Provide the [X, Y] coordinate of the cell's center where the given text is located.  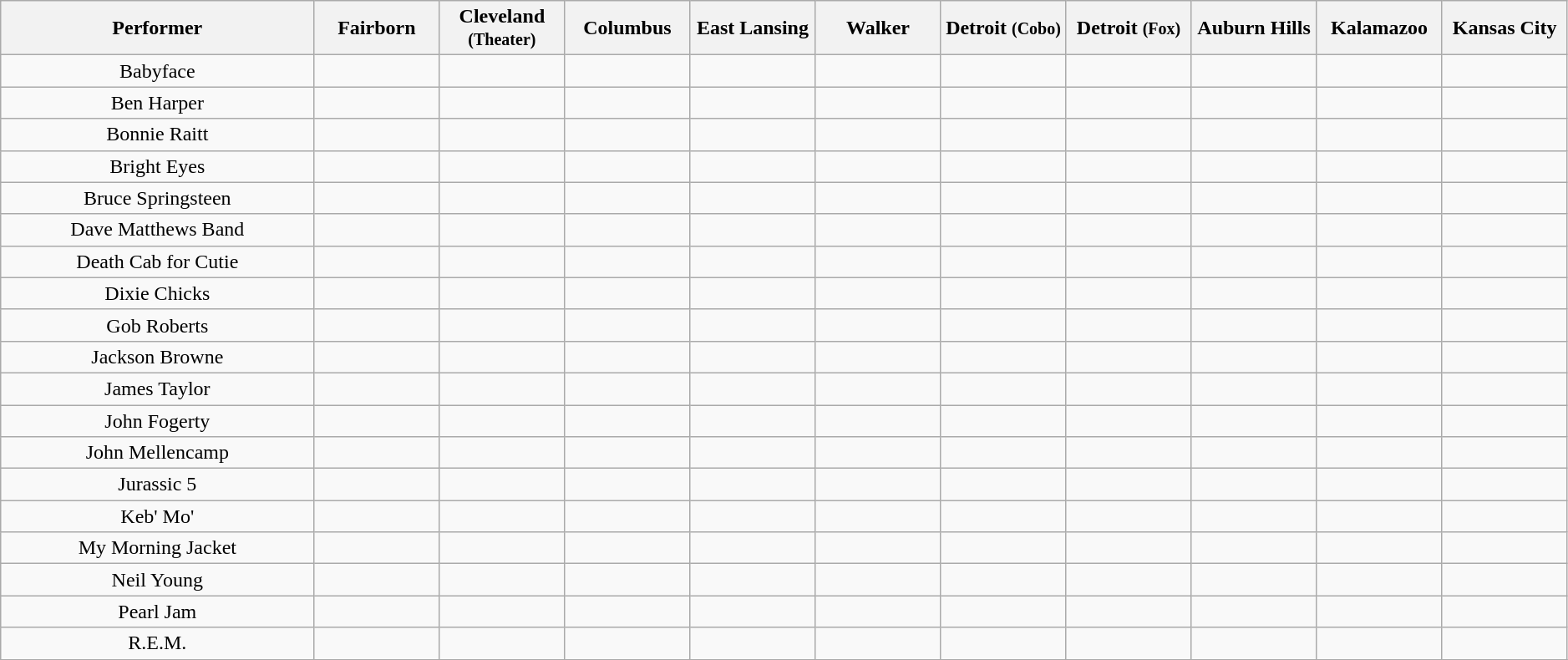
Bruce Springsteen [157, 198]
Cleveland (Theater) [502, 28]
James Taylor [157, 388]
Jurassic 5 [157, 485]
East Lansing [753, 28]
Ben Harper [157, 103]
Neil Young [157, 580]
Auburn Hills [1254, 28]
Jackson Browne [157, 357]
Fairborn [377, 28]
Performer [157, 28]
R.E.M. [157, 643]
John Mellencamp [157, 453]
John Fogerty [157, 420]
Babyface [157, 71]
Dave Matthews Band [157, 230]
Kalamazoo [1379, 28]
Detroit (Cobo) [1003, 28]
Bright Eyes [157, 166]
Bonnie Raitt [157, 135]
Columbus [627, 28]
Walker [878, 28]
Dixie Chicks [157, 293]
My Morning Jacket [157, 548]
Kansas City [1505, 28]
Detroit (Fox) [1129, 28]
Gob Roberts [157, 325]
Pearl Jam [157, 612]
Keb' Mo' [157, 516]
Death Cab for Cutie [157, 261]
